For the text-containing cell, return its midpoint in [x, y] coordinate format. 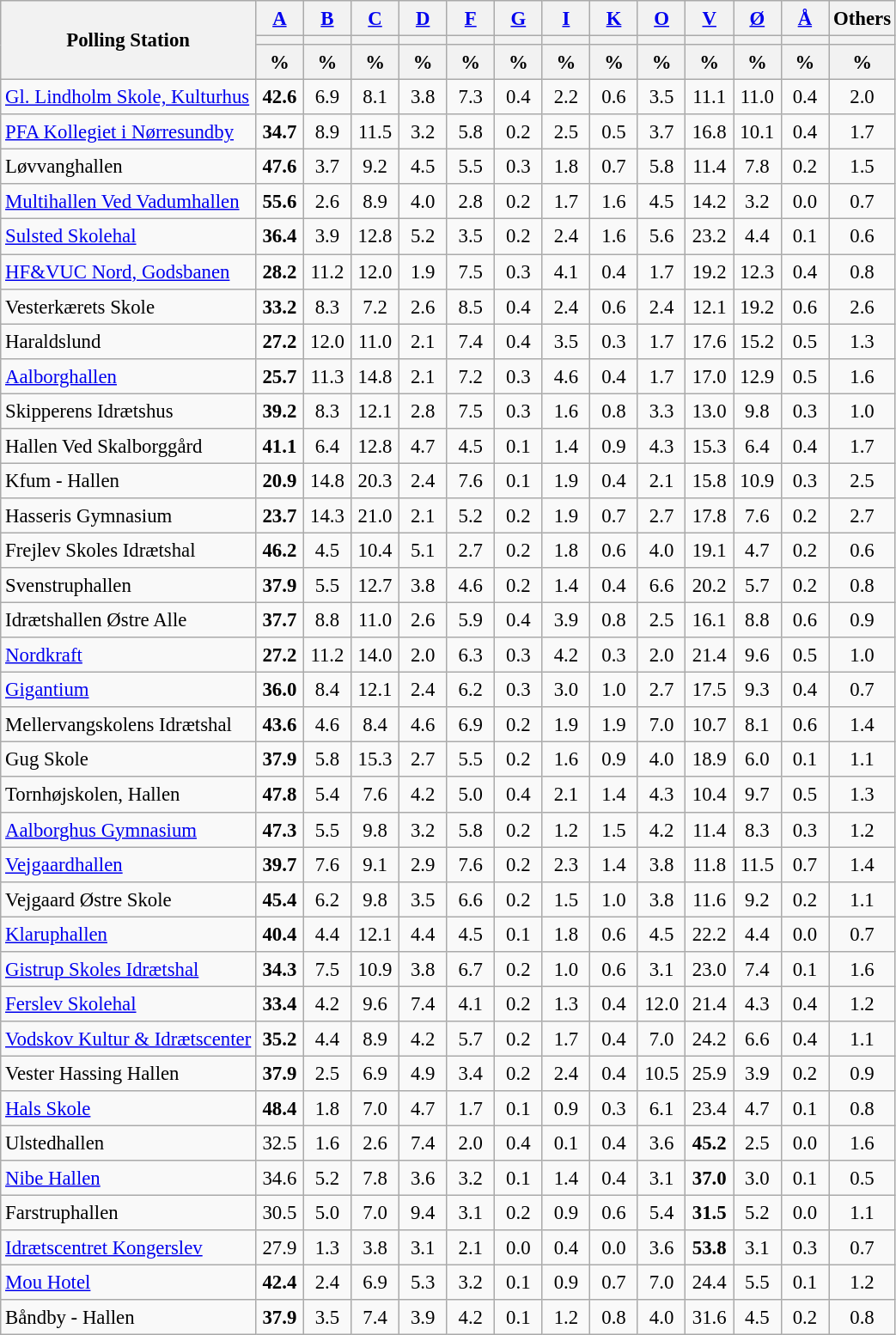
42.6 [280, 98]
23.2 [710, 237]
37.0 [710, 1179]
9.3 [758, 691]
Gl. Lindholm Skole, Kulturhus [129, 98]
24.4 [710, 1283]
25.9 [710, 1074]
5.3 [423, 1283]
14.0 [375, 655]
12.9 [758, 376]
6.1 [661, 1108]
9.1 [375, 864]
46.2 [280, 550]
33.4 [280, 1003]
K [614, 19]
15.8 [710, 481]
3.4 [471, 1074]
28.2 [280, 271]
Hasseris Gymnasium [129, 515]
5.1 [423, 550]
17.6 [710, 342]
14.3 [327, 515]
41.1 [280, 447]
9.7 [758, 796]
43.6 [280, 725]
10.5 [661, 1074]
47.3 [280, 830]
Tornhøjskolen, Hallen [129, 796]
42.4 [280, 1283]
Sulsted Skolehal [129, 237]
21.0 [375, 515]
17.0 [710, 376]
Kfum - Hallen [129, 481]
34.3 [280, 969]
D [423, 19]
11.8 [710, 864]
Mou Hotel [129, 1283]
PFA Kollegiet i Nørresundby [129, 132]
15.2 [758, 342]
47.6 [280, 167]
17.8 [710, 515]
16.8 [710, 132]
Idrætshallen Østre Alle [129, 620]
Vodskov Kultur & Idrætscenter [129, 1039]
18.9 [710, 759]
Svenstruphallen [129, 586]
30.5 [280, 1213]
Vester Hassing Hallen [129, 1074]
Hals Skole [129, 1108]
Å [805, 19]
Hallen Ved Skalborggård [129, 447]
22.2 [710, 935]
Nordkraft [129, 655]
2.2 [566, 98]
G [519, 19]
32.5 [280, 1144]
37.7 [280, 620]
33.2 [280, 306]
5.6 [661, 237]
Gistrup Skoles Idrætshal [129, 969]
25.7 [280, 376]
23.0 [710, 969]
23.7 [280, 515]
17.5 [710, 691]
16.1 [710, 620]
11.3 [327, 376]
HF&VUC Nord, Godsbanen [129, 271]
Polling Station [129, 40]
Klaruphallen [129, 935]
Idrætscentret Kongerslev [129, 1247]
10.7 [710, 725]
I [566, 19]
Ø [758, 19]
11.6 [710, 899]
20.2 [710, 586]
2.9 [423, 864]
F [471, 19]
34.7 [280, 132]
Gug Skole [129, 759]
14.2 [710, 201]
Ferslev Skolehal [129, 1003]
Skipperens Idrætshus [129, 411]
Frejlev Skoles Idrætshal [129, 550]
4.9 [423, 1074]
5.9 [471, 620]
19.1 [710, 550]
C [375, 19]
35.2 [280, 1039]
V [710, 19]
6.0 [758, 759]
Aalborghus Gymnasium [129, 830]
Nibe Hallen [129, 1179]
34.6 [280, 1179]
27.9 [280, 1247]
10.1 [758, 132]
40.4 [280, 935]
12.3 [758, 271]
7.3 [471, 98]
Ulstedhallen [129, 1144]
Aalborghallen [129, 376]
47.8 [280, 796]
Others [862, 19]
Vesterkærets Skole [129, 306]
45.2 [710, 1144]
55.6 [280, 201]
53.8 [710, 1247]
6.7 [471, 969]
Mellervangskolens Idrætshal [129, 725]
39.2 [280, 411]
Løvvanghallen [129, 167]
23.4 [710, 1108]
45.4 [280, 899]
48.4 [280, 1108]
20.3 [375, 481]
12.7 [375, 586]
O [661, 19]
Multihallen Ved Vadumhallen [129, 201]
36.4 [280, 237]
9.4 [423, 1213]
39.7 [280, 864]
13.0 [710, 411]
Haraldslund [129, 342]
2.3 [566, 864]
Farstruphallen [129, 1213]
A [280, 19]
B [327, 19]
6.3 [471, 655]
11.1 [710, 98]
24.2 [710, 1039]
36.0 [280, 691]
31.5 [710, 1213]
Gigantium [129, 691]
8.5 [471, 306]
20.9 [280, 481]
3.3 [661, 411]
Vejgaardhallen [129, 864]
Vejgaard Østre Skole [129, 899]
